Search for the cell housing the specified text and yield its (X, Y) center coordinate. 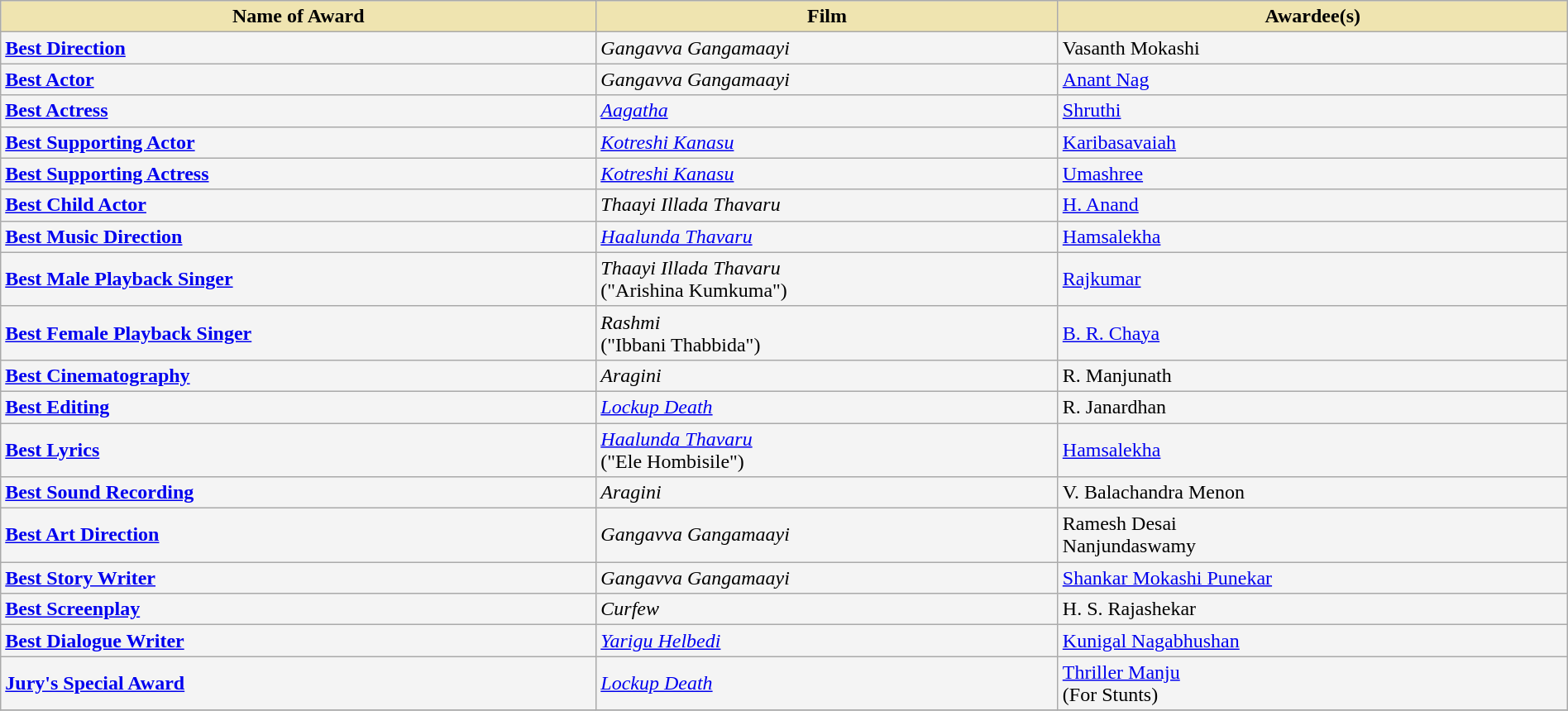
Best Direction (299, 48)
Film (827, 17)
Best Music Direction (299, 236)
Karibasavaiah (1312, 142)
Rashmi("Ibbani Thabbida") (827, 332)
Best Actress (299, 111)
Thaayi Illada Thavaru (827, 205)
Shruthi (1312, 111)
Best Child Actor (299, 205)
Best Supporting Actress (299, 174)
Shankar Mokashi Punekar (1312, 578)
H. S. Rajashekar (1312, 609)
Best Screenplay (299, 609)
Best Editing (299, 407)
Anant Nag (1312, 79)
Best Actor (299, 79)
Haalunda Thavaru (827, 236)
Best Sound Recording (299, 493)
Best Lyrics (299, 450)
Curfew (827, 609)
H. Anand (1312, 205)
Name of Award (299, 17)
Best Story Writer (299, 578)
V. Balachandra Menon (1312, 493)
Rajkumar (1312, 279)
Best Dialogue Writer (299, 641)
Thriller Manju(For Stunts) (1312, 683)
Yarigu Helbedi (827, 641)
Vasanth Mokashi (1312, 48)
R. Janardhan (1312, 407)
Best Female Playback Singer (299, 332)
Thaayi Illada Thavaru("Arishina Kumkuma") (827, 279)
Best Supporting Actor (299, 142)
Best Art Direction (299, 536)
Best Cinematography (299, 375)
R. Manjunath (1312, 375)
Ramesh DesaiNanjundaswamy (1312, 536)
Aagatha (827, 111)
Kunigal Nagabhushan (1312, 641)
Haalunda Thavaru("Ele Hombisile") (827, 450)
B. R. Chaya (1312, 332)
Awardee(s) (1312, 17)
Jury's Special Award (299, 683)
Umashree (1312, 174)
Best Male Playback Singer (299, 279)
